Locate the cell with the specified text and output its (x, y) center coordinate. 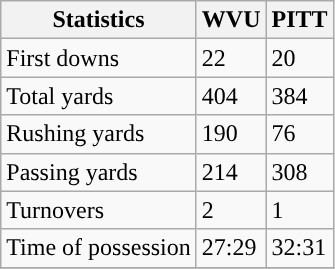
2 (231, 210)
1 (300, 210)
214 (231, 172)
Statistics (99, 20)
22 (231, 58)
Passing yards (99, 172)
32:31 (300, 248)
WVU (231, 20)
384 (300, 96)
76 (300, 134)
Turnovers (99, 210)
20 (300, 58)
Total yards (99, 96)
First downs (99, 58)
PITT (300, 20)
404 (231, 96)
Time of possession (99, 248)
27:29 (231, 248)
308 (300, 172)
190 (231, 134)
Rushing yards (99, 134)
